Return [X, Y] of the center of cell containing provided text 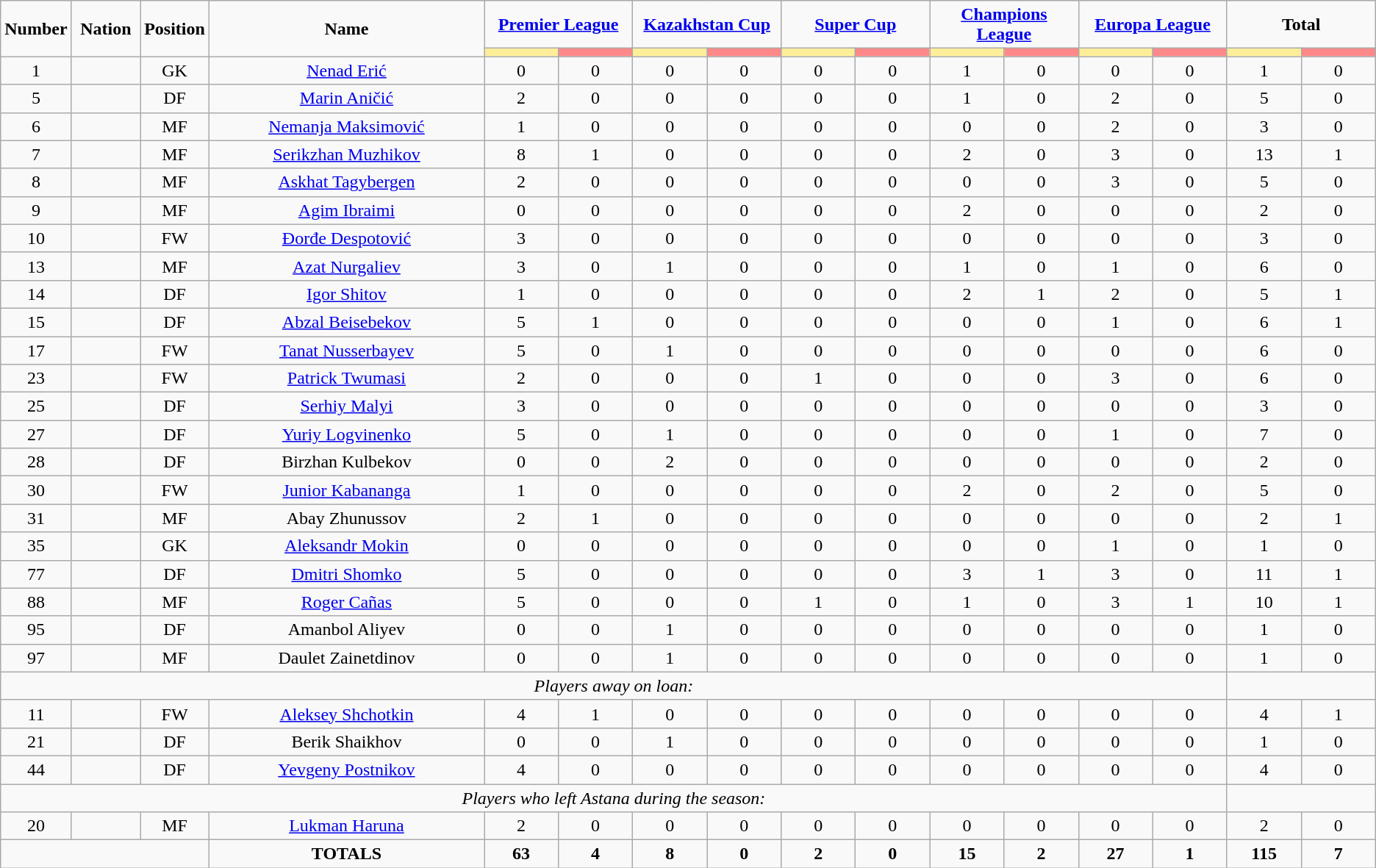
63 [520, 854]
Position [175, 29]
Number [36, 29]
30 [36, 490]
Tanat Nusserbayev [346, 351]
17 [36, 351]
Abay Zhunussov [346, 518]
Askhat Tagybergen [346, 182]
Serikzhan Muzhikov [346, 154]
Nemanja Maksimović [346, 126]
Birzhan Kulbekov [346, 462]
Europa League [1153, 25]
97 [36, 658]
31 [36, 518]
9 [36, 210]
20 [36, 826]
Amanbol Aliyev [346, 630]
88 [36, 602]
Đorđe Despotović [346, 238]
14 [36, 294]
Abzal Beisebekov [346, 322]
23 [36, 379]
Players who left Astana during the season: [614, 797]
Marin Aničić [346, 98]
115 [1264, 854]
Premier League [558, 25]
44 [36, 770]
Players away on loan: [614, 686]
Serhiy Malyi [346, 406]
77 [36, 574]
Yuriy Logvinenko [346, 434]
25 [36, 406]
Kazakhstan Cup [707, 25]
TOTALS [346, 854]
28 [36, 462]
Dmitri Shomko [346, 574]
Daulet Zainetdinov [346, 658]
Nenad Erić [346, 71]
35 [36, 546]
Super Cup [856, 25]
Aleksey Shchotkin [346, 714]
Berik Shaikhov [346, 742]
Name [346, 29]
Patrick Twumasi [346, 379]
Lukman Haruna [346, 826]
Total [1301, 25]
Junior Kabananga [346, 490]
Igor Shitov [346, 294]
95 [36, 630]
Yevgeny Postnikov [346, 770]
Roger Cañas [346, 602]
Agim Ibraimi [346, 210]
Champions League [1004, 25]
Aleksandr Mokin [346, 546]
21 [36, 742]
Azat Nurgaliev [346, 266]
Nation [106, 29]
